Locate the cell with the specified text and output its [X, Y] center coordinate. 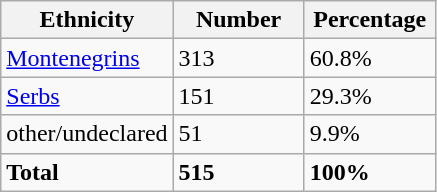
515 [238, 172]
Ethnicity [87, 20]
Montenegrins [87, 58]
100% [370, 172]
9.9% [370, 134]
313 [238, 58]
Total [87, 172]
Serbs [87, 96]
Percentage [370, 20]
other/undeclared [87, 134]
60.8% [370, 58]
151 [238, 96]
Number [238, 20]
29.3% [370, 96]
51 [238, 134]
